Capture the cell that displays the provided text and extract its [x, y] central coordinate. 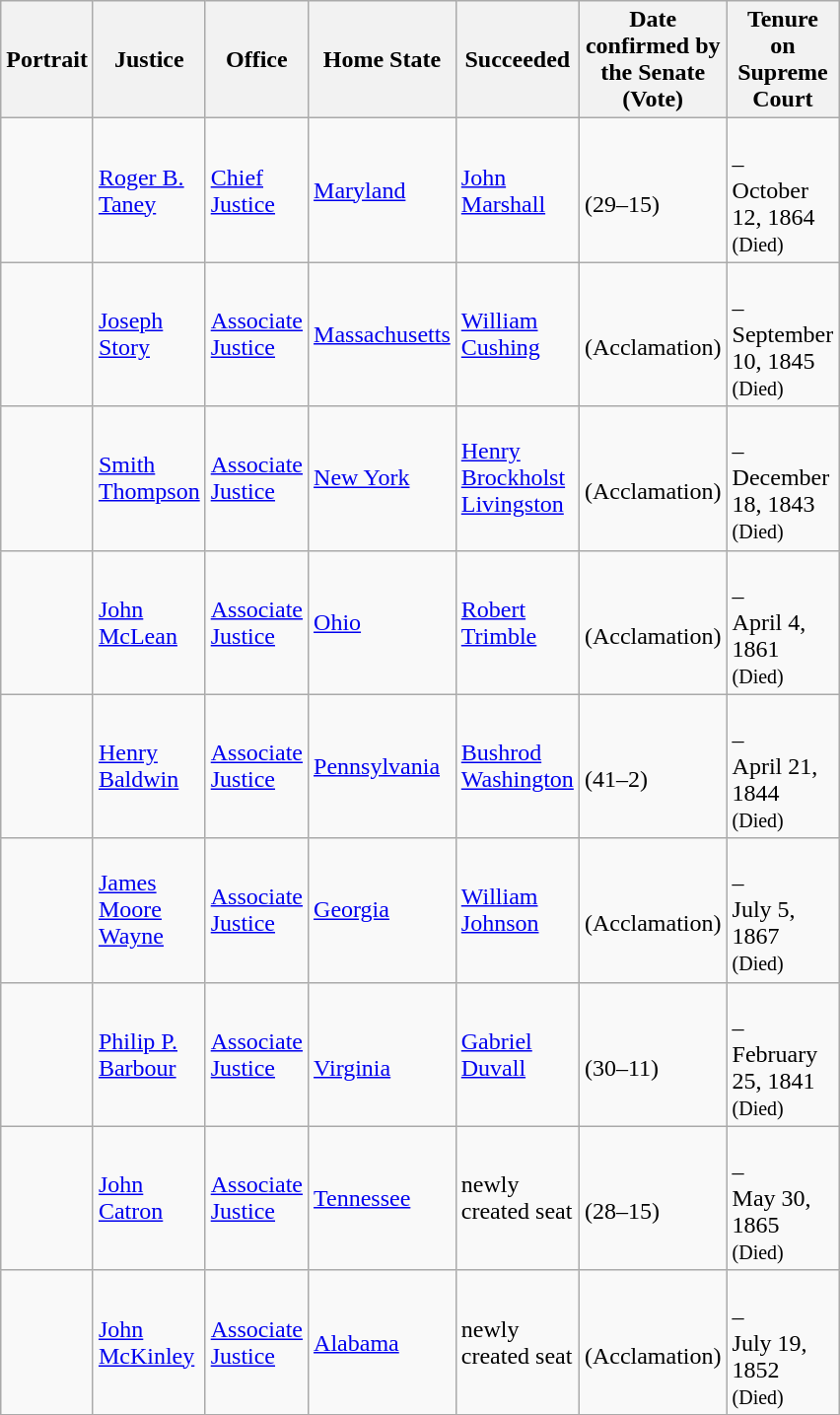
James Moore Wayne [149, 910]
Justice [149, 59]
Philip P. Barbour [149, 1054]
William Cushing [517, 334]
Ohio [383, 622]
–December 18, 1843(Died) [783, 478]
Massachusetts [383, 334]
New York [383, 478]
Pennsylvania [383, 766]
Tenure on Supreme Court [783, 59]
Smith Thompson [149, 478]
Maryland [383, 190]
Chief Justice [256, 190]
–May 30, 1865(Died) [783, 1198]
–July 5, 1867(Died) [783, 910]
(41–2) [653, 766]
Tennessee [383, 1198]
–April 21, 1844(Died) [783, 766]
Office [256, 59]
Henry Baldwin [149, 766]
Joseph Story [149, 334]
Henry Brockholst Livingston [517, 478]
John Catron [149, 1198]
Portrait [47, 59]
Home State [383, 59]
William Johnson [517, 910]
(30–11) [653, 1054]
Alabama [383, 1342]
Date confirmed by the Senate(Vote) [653, 59]
Georgia [383, 910]
John McLean [149, 622]
(28–15) [653, 1198]
John McKinley [149, 1342]
–April 4, 1861(Died) [783, 622]
–February 25, 1841(Died) [783, 1054]
–September 10, 1845(Died) [783, 334]
Succeeded [517, 59]
John Marshall [517, 190]
Virginia [383, 1054]
–October 12, 1864(Died) [783, 190]
Bushrod Washington [517, 766]
(29–15) [653, 190]
Gabriel Duvall [517, 1054]
Roger B. Taney [149, 190]
–July 19, 1852(Died) [783, 1342]
Robert Trimble [517, 622]
